Determine the [x, y] coordinate at the center of the cell enclosing the given text.  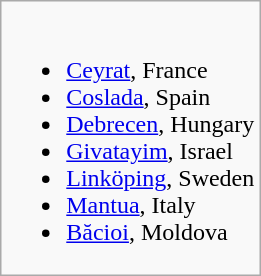
Ceyrat, France Coslada, Spain Debrecen, Hungary Givatayim, Israel Linköping, Sweden Mantua, Italy Băcioi, Moldova [130, 138]
